Extract the (x, y) coordinate from the center of the cell holding the provided text.  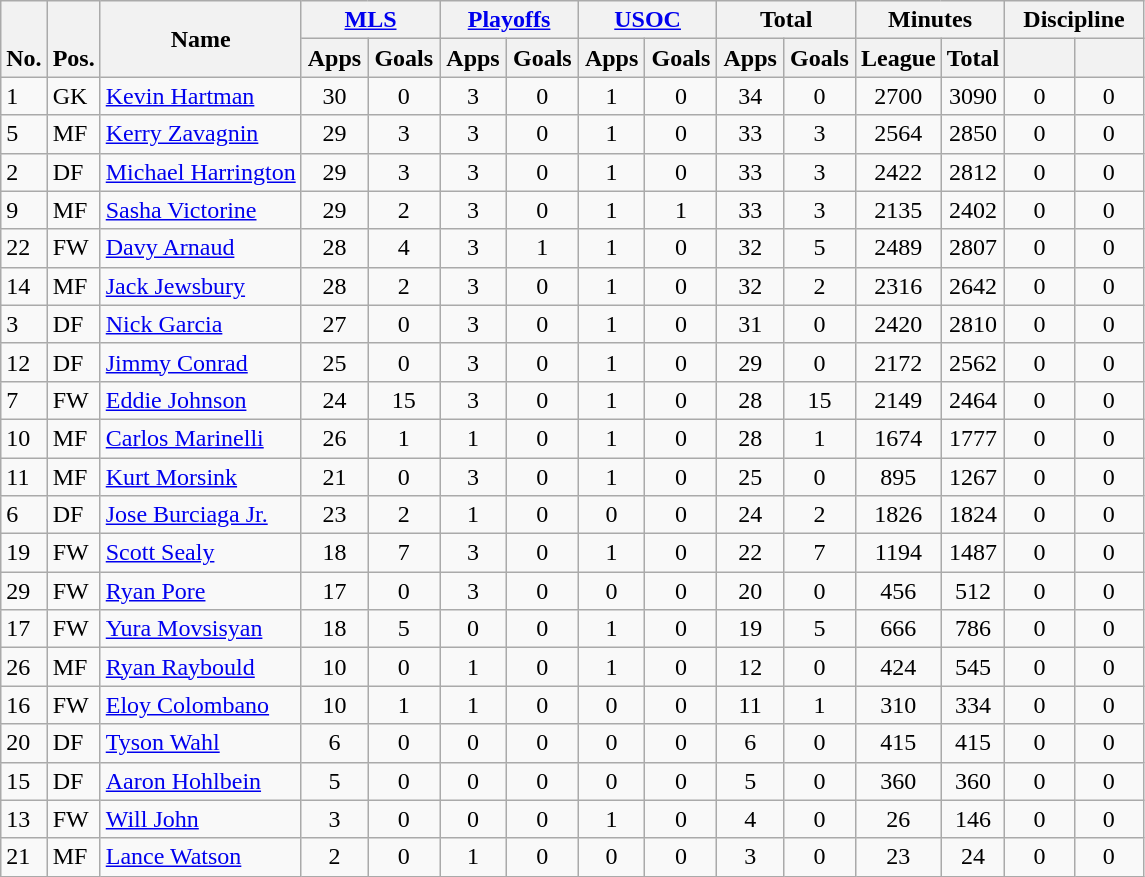
USOC (648, 20)
512 (973, 591)
Pos. (74, 39)
2807 (973, 248)
2464 (973, 400)
Jack Jewsbury (200, 286)
2850 (973, 134)
Carlos Marinelli (200, 438)
MLS (370, 20)
895 (898, 477)
13 (24, 819)
Tyson Wahl (200, 743)
2316 (898, 286)
2642 (973, 286)
545 (973, 667)
Kevin Hartman (200, 96)
1267 (973, 477)
310 (898, 705)
2564 (898, 134)
146 (973, 819)
Kerry Zavagnin (200, 134)
424 (898, 667)
Sasha Victorine (200, 210)
Davy Arnaud (200, 248)
34 (750, 96)
9 (24, 210)
2489 (898, 248)
GK (74, 96)
Name (200, 39)
786 (973, 629)
Ryan Raybould (200, 667)
14 (24, 286)
Discipline (1074, 20)
Eddie Johnson (200, 400)
Will John (200, 819)
2810 (973, 324)
Michael Harrington (200, 172)
Aaron Hohlbein (200, 781)
Minutes (930, 20)
31 (750, 324)
No. (24, 39)
Kurt Morsink (200, 477)
Ryan Pore (200, 591)
2700 (898, 96)
334 (973, 705)
1674 (898, 438)
2149 (898, 400)
Nick Garcia (200, 324)
666 (898, 629)
Playoffs (510, 20)
2135 (898, 210)
2172 (898, 362)
Jose Burciaga Jr. (200, 515)
Jimmy Conrad (200, 362)
1777 (973, 438)
League (898, 58)
2402 (973, 210)
Yura Movsisyan (200, 629)
2422 (898, 172)
2420 (898, 324)
27 (334, 324)
2562 (973, 362)
1824 (973, 515)
Eloy Colombano (200, 705)
2812 (973, 172)
3090 (973, 96)
1194 (898, 553)
456 (898, 591)
Lance Watson (200, 857)
16 (24, 705)
1826 (898, 515)
Scott Sealy (200, 553)
30 (334, 96)
1487 (973, 553)
